Determine the [x, y] coordinate at the center of the cell enclosing the given text.  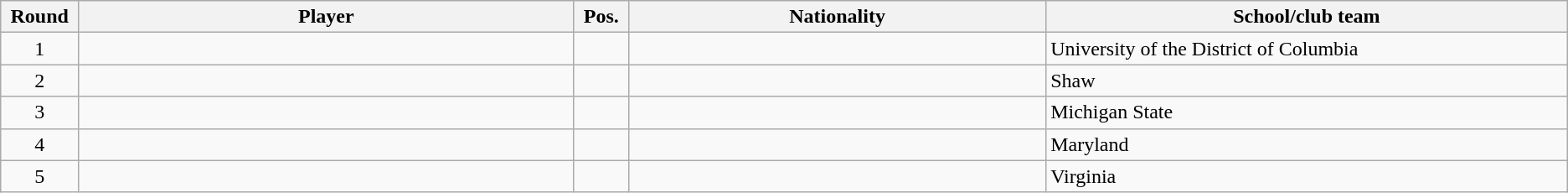
School/club team [1307, 17]
Pos. [601, 17]
4 [40, 144]
Maryland [1307, 144]
Shaw [1307, 81]
1 [40, 49]
University of the District of Columbia [1307, 49]
Round [40, 17]
Nationality [838, 17]
Player [327, 17]
Virginia [1307, 176]
3 [40, 112]
2 [40, 81]
5 [40, 176]
Michigan State [1307, 112]
